Output the (X, Y) coordinate of the center of the cell containing the given text.  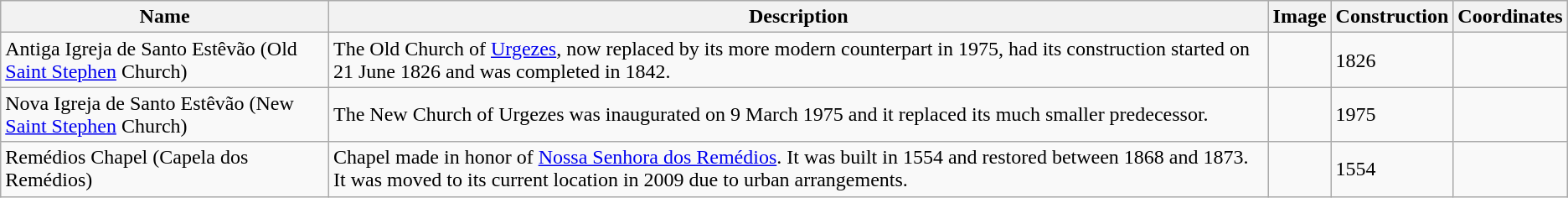
The New Church of Urgezes was inaugurated on 9 March 1975 and it replaced its much smaller predecessor. (798, 114)
1554 (1392, 169)
Nova Igreja de Santo Estêvão (New Saint Stephen Church) (165, 114)
1975 (1392, 114)
Remédios Chapel (Capela dos Remédios) (165, 169)
1826 (1392, 60)
Antiga Igreja de Santo Estêvão (Old Saint Stephen Church) (165, 60)
Coordinates (1510, 17)
Image (1300, 17)
Name (165, 17)
Description (798, 17)
Construction (1392, 17)
